Detect which cell encompasses the target text, then output its (X, Y) center coordinate. 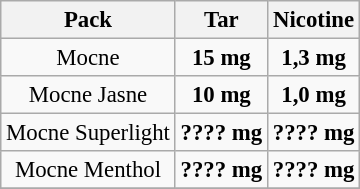
Nicotine (313, 20)
Mocne Jasne (88, 95)
Mocne Superlight (88, 133)
1,0 mg (313, 95)
Mocne Menthol (88, 170)
Mocne (88, 58)
Tar (221, 20)
1,3 mg (313, 58)
15 mg (221, 58)
Pack (88, 20)
10 mg (221, 95)
